For the text-containing cell, return its midpoint in [x, y] coordinate format. 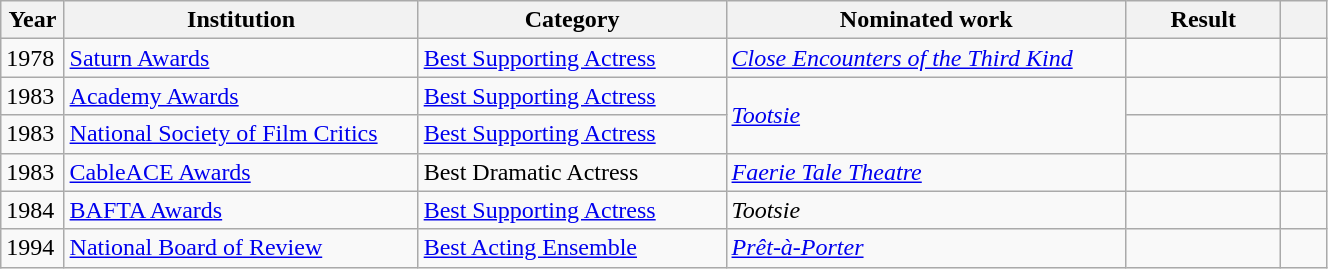
Year [32, 20]
1984 [32, 210]
CableACE Awards [241, 172]
Prêt-à-Porter [926, 248]
Close Encounters of the Third Kind [926, 58]
Best Acting Ensemble [572, 248]
1994 [32, 248]
Academy Awards [241, 96]
Faerie Tale Theatre [926, 172]
1978 [32, 58]
Nominated work [926, 20]
Best Dramatic Actress [572, 172]
Result [1203, 20]
Institution [241, 20]
Saturn Awards [241, 58]
National Society of Film Critics [241, 134]
Category [572, 20]
BAFTA Awards [241, 210]
National Board of Review [241, 248]
